Search for the cell housing the specified text and yield its (X, Y) center coordinate. 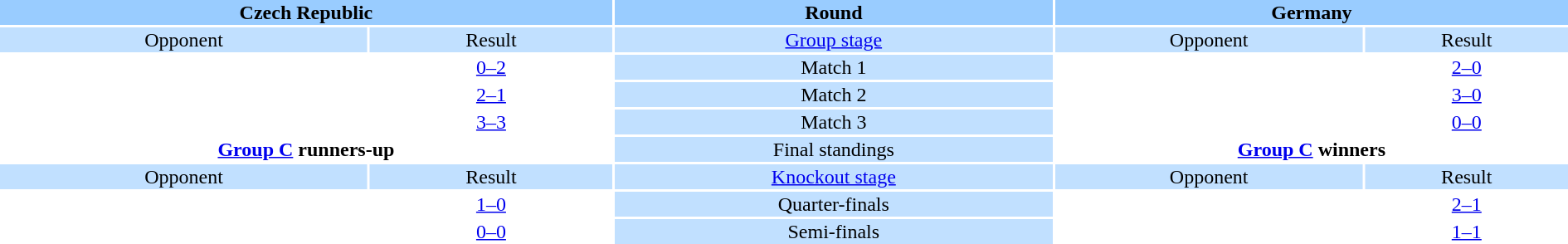
Quarter-finals (834, 204)
Knockout stage (834, 177)
3–3 (491, 122)
Semi-finals (834, 232)
Germany (1312, 12)
Match 1 (834, 67)
Group C runners-up (306, 149)
2–0 (1467, 67)
Match 2 (834, 95)
Final standings (834, 149)
Round (834, 12)
Czech Republic (306, 12)
1–1 (1467, 232)
0–2 (491, 67)
Group C winners (1312, 149)
Match 3 (834, 122)
Group stage (834, 40)
3–0 (1467, 95)
1–0 (491, 204)
